Return the (X, Y) coordinate for the center point of the cell that contains the specified text.  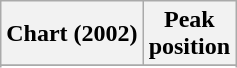
Peakposition (189, 34)
Chart (2002) (72, 34)
